Extract the [x, y] coordinate from the center of the cell holding the provided text.  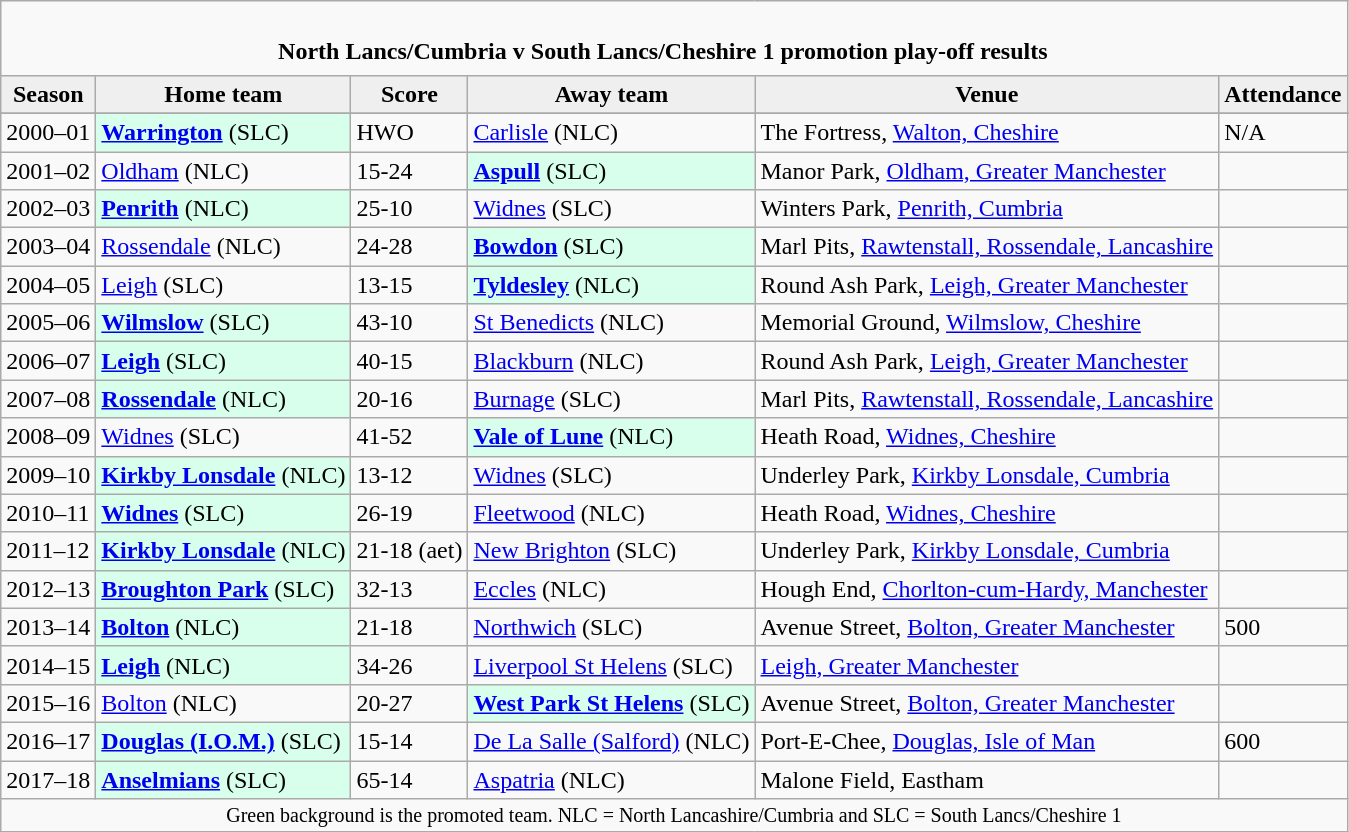
Warrington (SLC) [224, 132]
Carlisle (NLC) [612, 132]
Score [410, 94]
Memorial Ground, Wilmslow, Cheshire [987, 323]
15-24 [410, 171]
HWO [410, 132]
Hough End, Chorlton-cum-Hardy, Manchester [987, 589]
The Fortress, Walton, Cheshire [987, 132]
2016–17 [48, 741]
De La Salle (Salford) (NLC) [612, 741]
2002–03 [48, 209]
2007–08 [48, 399]
2014–15 [48, 665]
Fleetwood (NLC) [612, 513]
2017–18 [48, 779]
Northwich (SLC) [612, 627]
2011–12 [48, 551]
Bowdon (SLC) [612, 247]
43-10 [410, 323]
Leigh (NLC) [224, 665]
Wilmslow (SLC) [224, 323]
Malone Field, Eastham [987, 779]
26-19 [410, 513]
2003–04 [48, 247]
2000–01 [48, 132]
Port-E-Chee, Douglas, Isle of Man [987, 741]
2010–11 [48, 513]
Liverpool St Helens (SLC) [612, 665]
20-27 [410, 703]
N/A [1283, 132]
Penrith (NLC) [224, 209]
600 [1283, 741]
13-12 [410, 475]
Green background is the promoted team. NLC = North Lancashire/Cumbria and SLC = South Lancs/Cheshire 1 [674, 816]
2009–10 [48, 475]
Eccles (NLC) [612, 589]
20-16 [410, 399]
2013–14 [48, 627]
Manor Park, Oldham, Greater Manchester [987, 171]
Winters Park, Penrith, Cumbria [987, 209]
41-52 [410, 437]
Oldham (NLC) [224, 171]
St Benedicts (NLC) [612, 323]
Blackburn (NLC) [612, 361]
21-18 [410, 627]
Away team [612, 94]
New Brighton (SLC) [612, 551]
2012–13 [48, 589]
West Park St Helens (SLC) [612, 703]
Leigh, Greater Manchester [987, 665]
Home team [224, 94]
15-14 [410, 741]
2004–05 [48, 285]
Season [48, 94]
Aspatria (NLC) [612, 779]
13-15 [410, 285]
2015–16 [48, 703]
Vale of Lune (NLC) [612, 437]
2005–06 [48, 323]
500 [1283, 627]
Venue [987, 94]
Broughton Park (SLC) [224, 589]
21-18 (aet) [410, 551]
24-28 [410, 247]
2008–09 [48, 437]
25-10 [410, 209]
40-15 [410, 361]
Burnage (SLC) [612, 399]
Attendance [1283, 94]
2001–02 [48, 171]
Douglas (I.O.M.) (SLC) [224, 741]
2006–07 [48, 361]
65-14 [410, 779]
Anselmians (SLC) [224, 779]
Aspull (SLC) [612, 171]
32-13 [410, 589]
Tyldesley (NLC) [612, 285]
34-26 [410, 665]
